Return the [X, Y] coordinate for the center point of the cell that contains the specified text.  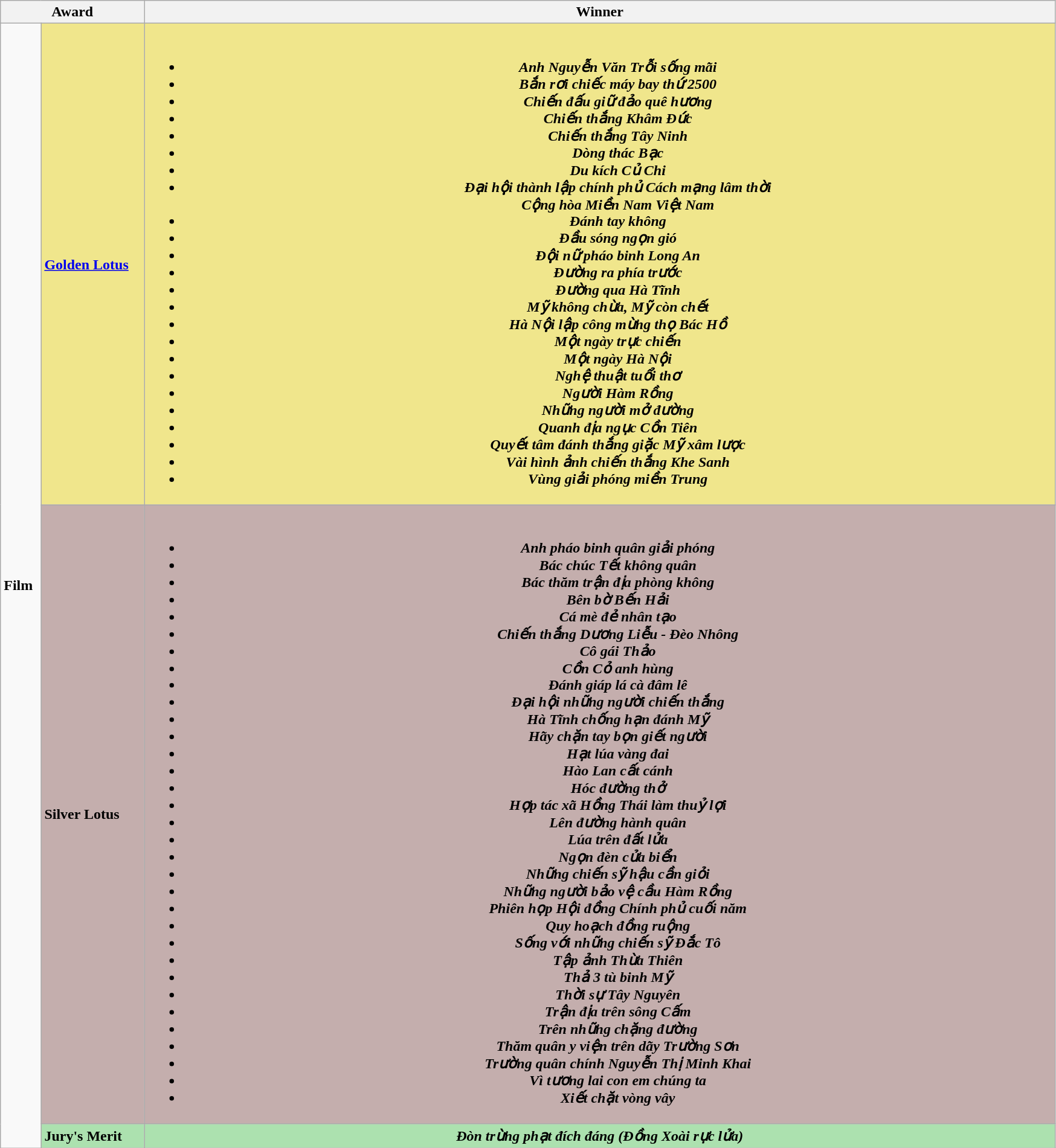
Winner [600, 12]
Film [21, 586]
Award [72, 12]
Silver Lotus [93, 814]
Đòn trừng phạt đích đáng (Đồng Xoài rực lửa) [600, 1136]
Golden Lotus [93, 265]
Jury's Merit [93, 1136]
